Pinpoint the cell where the given text exists, returning its (x, y) midpoint coordinate. 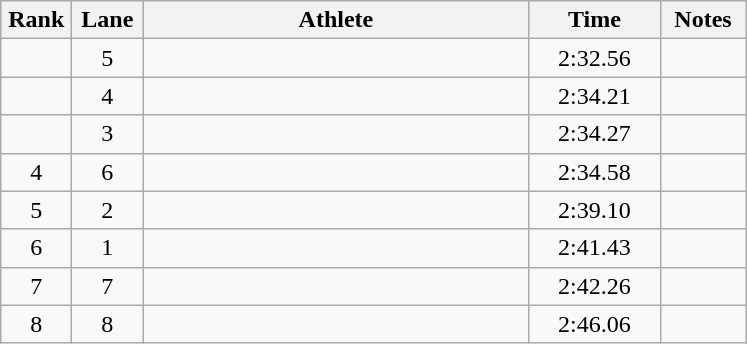
2:34.21 (594, 96)
1 (108, 248)
Time (594, 20)
2:39.10 (594, 210)
Athlete (336, 20)
2:41.43 (594, 248)
3 (108, 134)
2:32.56 (594, 58)
2:46.06 (594, 324)
2:34.58 (594, 172)
2:34.27 (594, 134)
Notes (703, 20)
Rank (36, 20)
2:42.26 (594, 286)
Lane (108, 20)
2 (108, 210)
